Identify which cell holds the provided text, then report its [x, y] central coordinate. 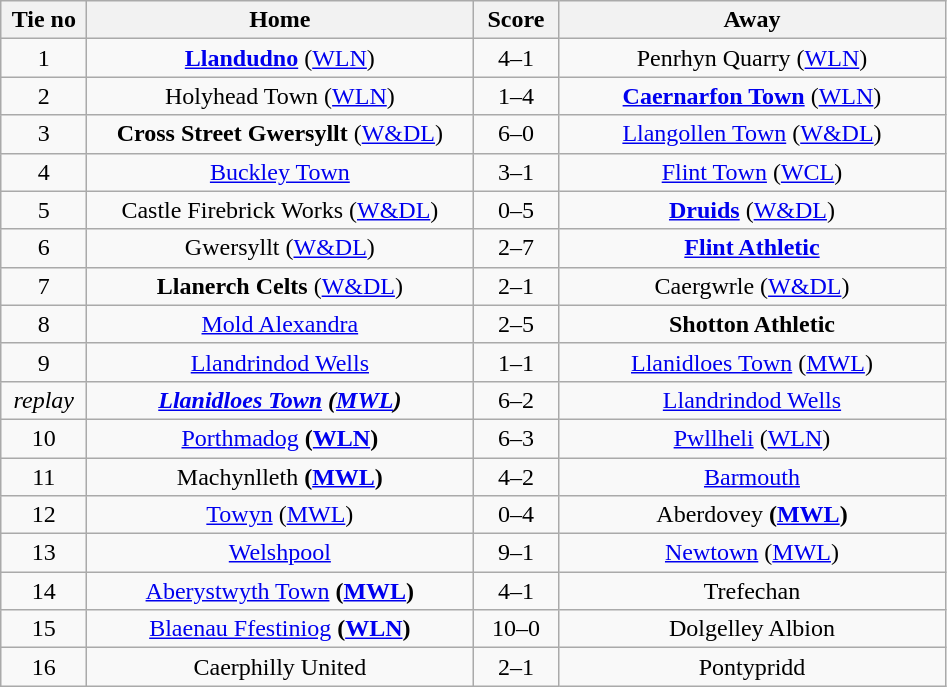
Porthmadog (WLN) [280, 438]
Llanerch Celts (W&DL) [280, 286]
Score [516, 20]
11 [44, 477]
Cross Street Gwersyllt (W&DL) [280, 134]
Away [752, 20]
Holyhead Town (WLN) [280, 96]
6–3 [516, 438]
Caergwrle (W&DL) [752, 286]
Aberystwyth Town (MWL) [280, 591]
9 [44, 362]
6–2 [516, 400]
3 [44, 134]
0–4 [516, 515]
Newtown (MWL) [752, 553]
4–2 [516, 477]
0–5 [516, 210]
Llangollen Town (W&DL) [752, 134]
6–0 [516, 134]
13 [44, 553]
1 [44, 58]
Llandudno (WLN) [280, 58]
Pontypridd [752, 667]
Caernarfon Town (WLN) [752, 96]
Aberdovey (MWL) [752, 515]
2 [44, 96]
Flint Athletic [752, 248]
Castle Firebrick Works (W&DL) [280, 210]
12 [44, 515]
Home [280, 20]
Dolgelley Albion [752, 629]
3–1 [516, 172]
16 [44, 667]
Trefechan [752, 591]
6 [44, 248]
Machynlleth (MWL) [280, 477]
5 [44, 210]
Blaenau Ffestiniog (WLN) [280, 629]
14 [44, 591]
Flint Town (WCL) [752, 172]
Pwllheli (WLN) [752, 438]
2–5 [516, 324]
2–7 [516, 248]
10–0 [516, 629]
1–1 [516, 362]
15 [44, 629]
Barmouth [752, 477]
Shotton Athletic [752, 324]
7 [44, 286]
9–1 [516, 553]
Tie no [44, 20]
Mold Alexandra [280, 324]
Penrhyn Quarry (WLN) [752, 58]
Welshpool [280, 553]
replay [44, 400]
Caerphilly United [280, 667]
Buckley Town [280, 172]
1–4 [516, 96]
Gwersyllt (W&DL) [280, 248]
Druids (W&DL) [752, 210]
4 [44, 172]
8 [44, 324]
Towyn (MWL) [280, 515]
10 [44, 438]
